Return the (x, y) coordinate for the center point of the cell that contains the specified text.  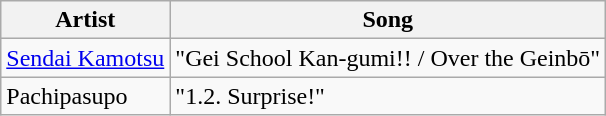
"1.2. Surprise!" (388, 96)
Sendai Kamotsu (86, 58)
Song (388, 20)
"Gei School Kan-gumi!! / Over the Geinbō" (388, 58)
Artist (86, 20)
Pachipasupo (86, 96)
